Return the [x, y] coordinate for the center point of the cell that contains the specified text.  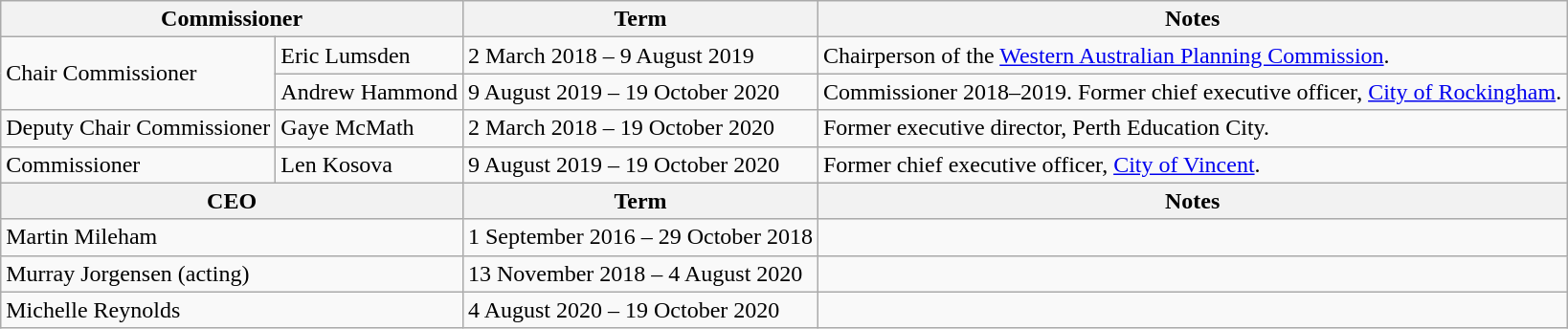
Gaye McMath [370, 128]
Len Kosova [370, 164]
Chairperson of the Western Australian Planning Commission. [1192, 55]
Eric Lumsden [370, 55]
Chair Commissioner [138, 74]
2 March 2018 – 19 October 2020 [639, 128]
13 November 2018 – 4 August 2020 [639, 274]
1 September 2016 – 29 October 2018 [639, 237]
Michelle Reynolds [232, 310]
Murray Jorgensen (acting) [232, 274]
2 March 2018 – 9 August 2019 [639, 55]
Andrew Hammond [370, 92]
Former chief executive officer, City of Vincent. [1192, 164]
4 August 2020 – 19 October 2020 [639, 310]
Commissioner 2018–2019. Former chief executive officer, City of Rockingham. [1192, 92]
CEO [232, 201]
Deputy Chair Commissioner [138, 128]
Martin Mileham [232, 237]
Former executive director, Perth Education City. [1192, 128]
